Return the [x, y] coordinate for the center point of the cell that contains the specified text.  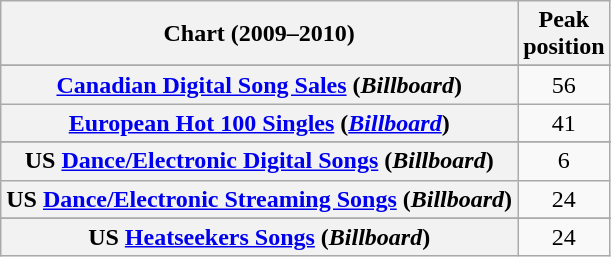
European Hot 100 Singles (Billboard) [260, 123]
Peakposition [564, 34]
41 [564, 123]
Canadian Digital Song Sales (Billboard) [260, 85]
US Heatseekers Songs (Billboard) [260, 237]
6 [564, 161]
US Dance/Electronic Digital Songs (Billboard) [260, 161]
56 [564, 85]
US Dance/Electronic Streaming Songs (Billboard) [260, 199]
Chart (2009–2010) [260, 34]
